Scan for the cell matching the given text and deliver its [x, y] coordinate at center. 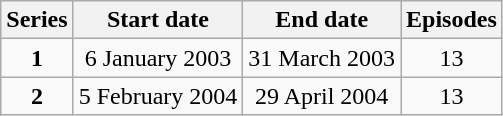
End date [322, 20]
5 February 2004 [158, 96]
Episodes [452, 20]
6 January 2003 [158, 58]
Series [37, 20]
29 April 2004 [322, 96]
Start date [158, 20]
31 March 2003 [322, 58]
2 [37, 96]
1 [37, 58]
